Identify which cell holds the provided text, then report its (x, y) central coordinate. 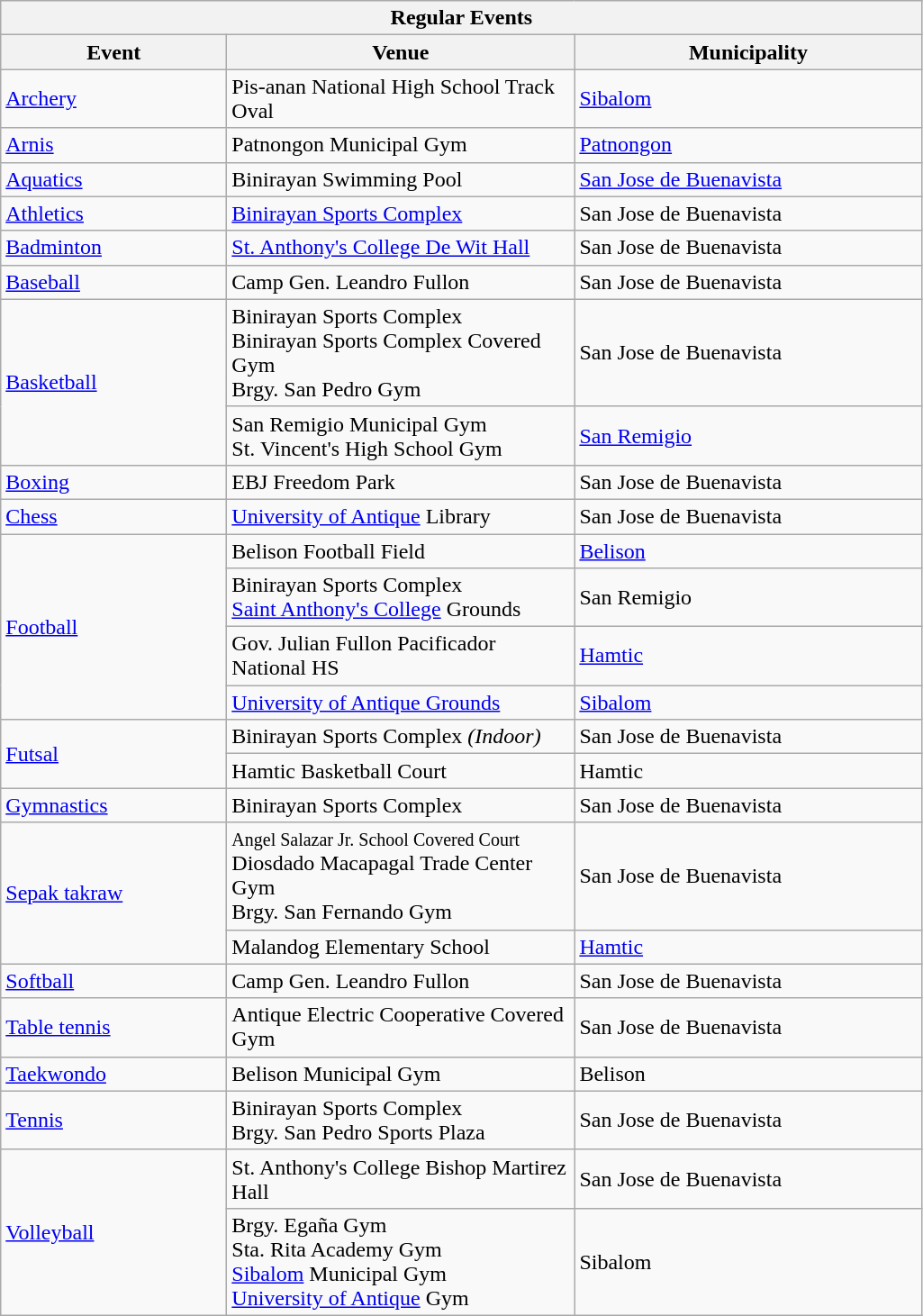
Malandog Elementary School (401, 947)
Municipality (748, 52)
Regular Events (461, 18)
Binirayan Sports ComplexSaint Anthony's College Grounds (401, 598)
Angel Salazar Jr. School Covered Court Diosdado Macapagal Trade Center Gym Brgy. San Fernando Gym (401, 876)
Binirayan Sports Complex (Indoor) (401, 737)
EBJ Freedom Park (401, 482)
Softball (113, 981)
University of Antique Library (401, 516)
St. Anthony's College Bishop Martirez Hall (401, 1178)
Archery (113, 99)
Arnis (113, 145)
Binirayan Sports Complex Brgy. San Pedro Sports Plaza (401, 1121)
Athletics (113, 213)
Boxing (113, 482)
Futsal (113, 754)
San Remigio Municipal Gym St. Vincent's High School Gym (401, 436)
Venue (401, 52)
Brgy. Egaña Gym Sta. Rita Academy Gym Sibalom Municipal Gym University of Antique Gym (401, 1261)
Gymnastics (113, 805)
Antique Electric Cooperative Covered Gym (401, 1027)
Sepak takraw (113, 894)
Hamtic Basketball Court (401, 771)
Baseball (113, 282)
Taekwondo (113, 1074)
Patnongon (748, 145)
St. Anthony's College De Wit Hall (401, 248)
Belison Football Field (401, 550)
University of Antique Grounds (401, 703)
Belison Municipal Gym (401, 1074)
Badminton (113, 248)
Aquatics (113, 179)
Binirayan Sports Complex Binirayan Sports Complex Covered Gym Brgy. San Pedro Gym (401, 353)
Tennis (113, 1121)
Table tennis (113, 1027)
Event (113, 52)
Football (113, 626)
Gov. Julian Fullon Pacificador National HS (401, 656)
Pis-anan National High School Track Oval (401, 99)
Patnongon Municipal Gym (401, 145)
Chess (113, 516)
Volleyball (113, 1232)
Binirayan Swimming Pool (401, 179)
Basketball (113, 382)
